From the cell containing the given text, extract its center point as (x, y) coordinate. 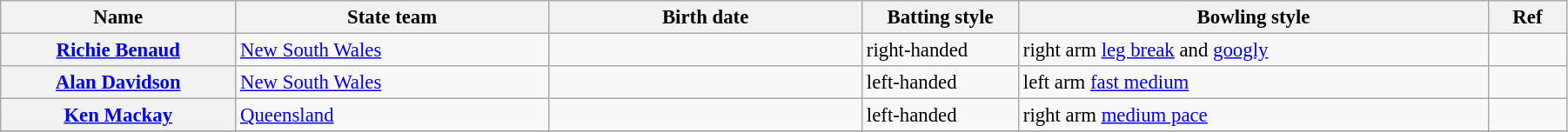
Bowling style (1254, 17)
right-handed (941, 50)
Ref (1527, 17)
Richie Benaud (118, 50)
Name (118, 17)
Queensland (392, 115)
Alan Davidson (118, 82)
left arm fast medium (1254, 82)
right arm medium pace (1254, 115)
Batting style (941, 17)
State team (392, 17)
Birth date (706, 17)
Ken Mackay (118, 115)
right arm leg break and googly (1254, 50)
